Extract the (X, Y) coordinate from the center of the cell holding the provided text.  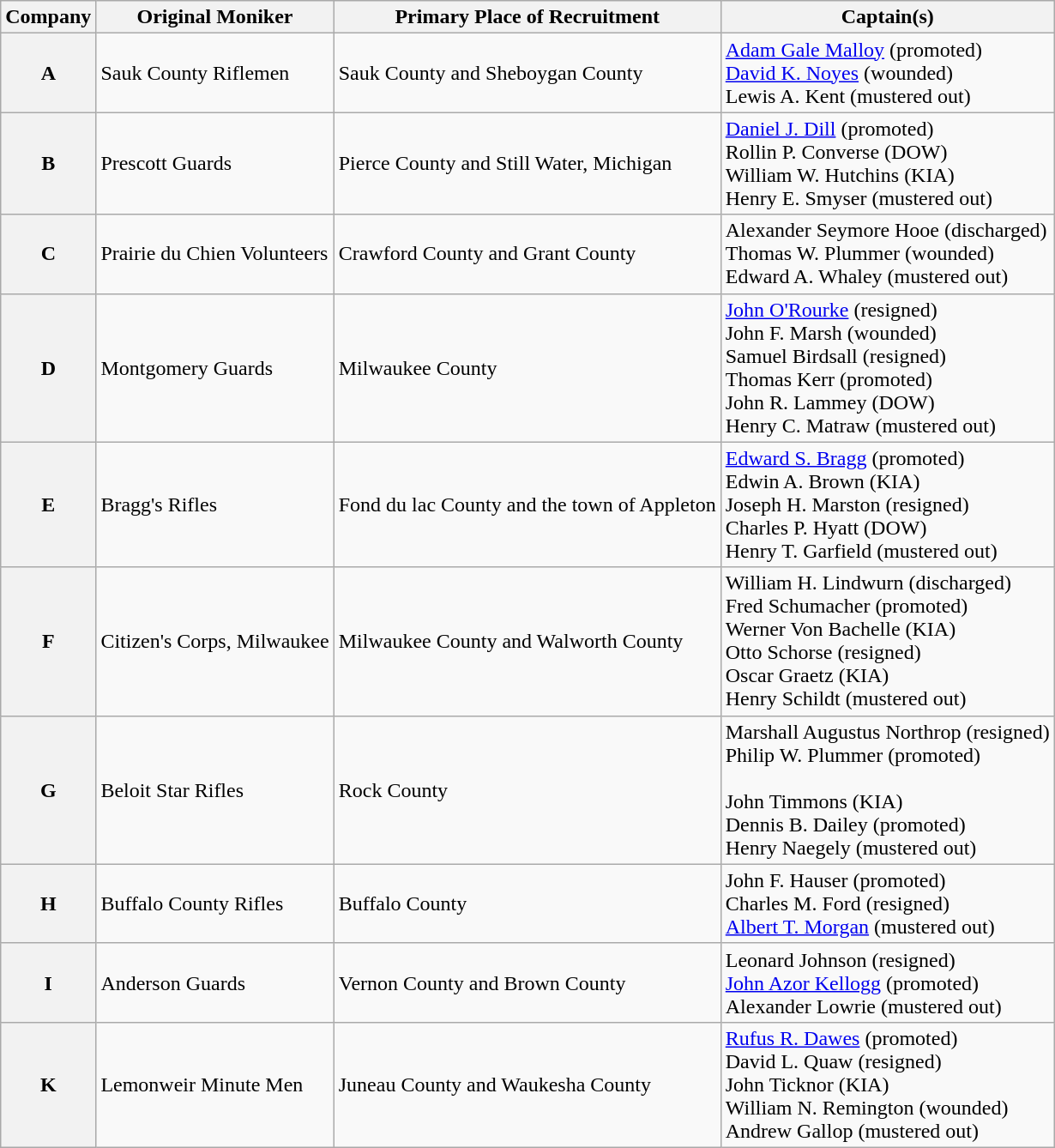
K (48, 1085)
Citizen's Corps, Milwaukee (214, 642)
Marshall Augustus Northrop (resigned)Philip W. Plummer (promoted)John Timmons (KIA)Dennis B. Dailey (promoted)Henry Naegely (mustered out) (887, 789)
Crawford County and Grant County (527, 254)
Bragg's Rifles (214, 505)
Lemonweir Minute Men (214, 1085)
C (48, 254)
F (48, 642)
Milwaukee County and Walworth County (527, 642)
Leonard Johnson (resigned)John Azor Kellogg (promoted)Alexander Lowrie (mustered out) (887, 982)
Prairie du Chien Volunteers (214, 254)
John O'Rourke (resigned)John F. Marsh (wounded)Samuel Birdsall (resigned)Thomas Kerr (promoted)John R. Lammey (DOW)Henry C. Matraw (mustered out) (887, 367)
Montgomery Guards (214, 367)
Beloit Star Rifles (214, 789)
Company (48, 17)
Sauk County Riflemen (214, 73)
Edward S. Bragg (promoted)Edwin A. Brown (KIA)Joseph H. Marston (resigned)Charles P. Hyatt (DOW)Henry T. Garfield (mustered out) (887, 505)
A (48, 73)
Prescott Guards (214, 163)
Buffalo County Rifles (214, 903)
Pierce County and Still Water, Michigan (527, 163)
Vernon County and Brown County (527, 982)
Fond du lac County and the town of Appleton (527, 505)
B (48, 163)
Milwaukee County (527, 367)
Primary Place of Recruitment (527, 17)
Rock County (527, 789)
Anderson Guards (214, 982)
Juneau County and Waukesha County (527, 1085)
John F. Hauser (promoted)Charles M. Ford (resigned)Albert T. Morgan (mustered out) (887, 903)
E (48, 505)
Rufus R. Dawes (promoted)David L. Quaw (resigned)John Ticknor (KIA)William N. Remington (wounded)Andrew Gallop (mustered out) (887, 1085)
Captain(s) (887, 17)
Adam Gale Malloy (promoted)David K. Noyes (wounded)Lewis A. Kent (mustered out) (887, 73)
Original Moniker (214, 17)
Sauk County and Sheboygan County (527, 73)
Alexander Seymore Hooe (discharged)Thomas W. Plummer (wounded)Edward A. Whaley (mustered out) (887, 254)
D (48, 367)
Buffalo County (527, 903)
I (48, 982)
Daniel J. Dill (promoted)Rollin P. Converse (DOW)William W. Hutchins (KIA)Henry E. Smyser (mustered out) (887, 163)
G (48, 789)
H (48, 903)
